Pinpoint the cell where the given text exists, returning its [X, Y] midpoint coordinate. 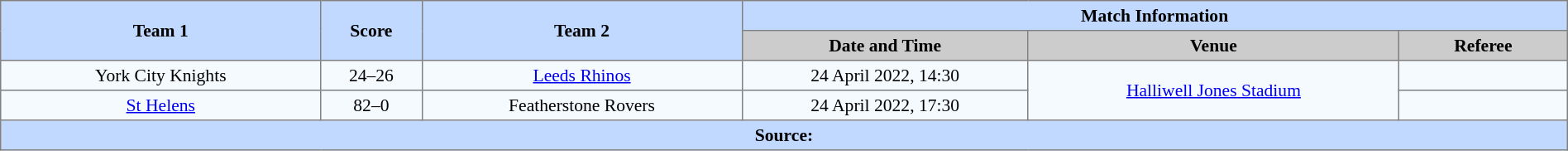
Leeds Rhinos [582, 75]
24–26 [371, 75]
Match Information [1154, 16]
Team 1 [160, 31]
St Helens [160, 105]
Venue [1213, 46]
82–0 [371, 105]
York City Knights [160, 75]
Referee [1483, 46]
24 April 2022, 17:30 [885, 105]
Score [371, 31]
Halliwell Jones Stadium [1213, 90]
Team 2 [582, 31]
24 April 2022, 14:30 [885, 75]
Source: [784, 135]
Featherstone Rovers [582, 105]
Date and Time [885, 46]
